Locate the cell with the specified text and output its [x, y] center coordinate. 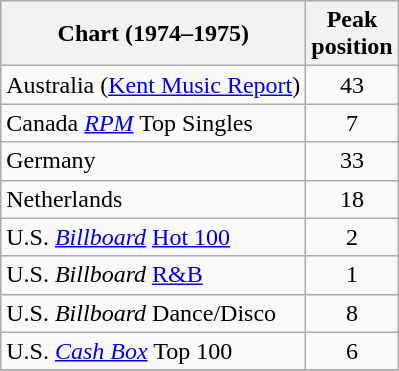
Australia (Kent Music Report) [154, 85]
Netherlands [154, 199]
8 [352, 313]
U.S. Billboard Hot 100 [154, 237]
Chart (1974–1975) [154, 34]
6 [352, 351]
43 [352, 85]
Peakposition [352, 34]
33 [352, 161]
Canada RPM Top Singles [154, 123]
18 [352, 199]
U.S. Cash Box Top 100 [154, 351]
2 [352, 237]
7 [352, 123]
U.S. Billboard Dance/Disco [154, 313]
1 [352, 275]
Germany [154, 161]
U.S. Billboard R&B [154, 275]
